Output the (X, Y) coordinate of the center of the cell containing the given text.  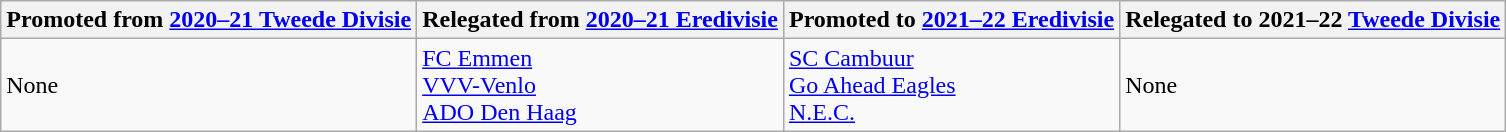
FC EmmenVVV-VenloADO Den Haag (600, 85)
SC CambuurGo Ahead EaglesN.E.C. (951, 85)
Promoted from 2020–21 Tweede Divisie (209, 20)
Promoted to 2021–22 Eredivisie (951, 20)
Relegated from 2020–21 Eredivisie (600, 20)
Relegated to 2021–22 Tweede Divisie (1313, 20)
